Detect which cell encompasses the target text, then output its (X, Y) center coordinate. 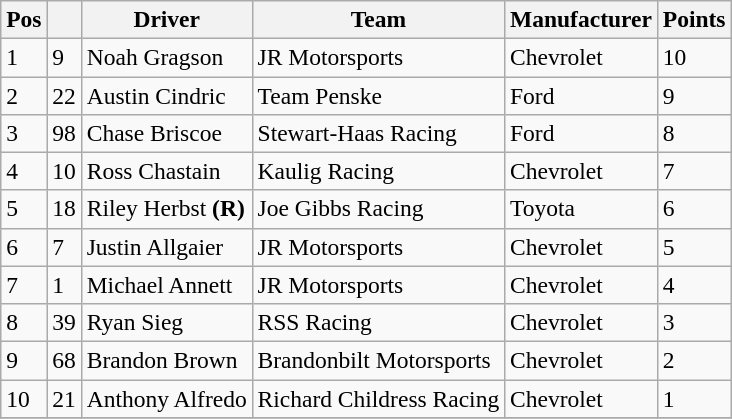
98 (64, 133)
Ross Chastain (166, 171)
Ryan Sieg (166, 322)
Richard Childress Racing (378, 398)
Joe Gibbs Racing (378, 209)
Michael Annett (166, 285)
Justin Allgaier (166, 247)
Driver (166, 19)
39 (64, 322)
Stewart-Haas Racing (378, 133)
Anthony Alfredo (166, 398)
21 (64, 398)
Pos (24, 19)
Noah Gragson (166, 57)
Team (378, 19)
RSS Racing (378, 322)
Chase Briscoe (166, 133)
68 (64, 360)
18 (64, 209)
Brandonbilt Motorsports (378, 360)
Points (694, 19)
Kaulig Racing (378, 171)
Austin Cindric (166, 95)
Brandon Brown (166, 360)
Riley Herbst (R) (166, 209)
22 (64, 95)
Team Penske (378, 95)
Manufacturer (582, 19)
Toyota (582, 209)
